Return the [X, Y] coordinate for the center point of the cell that contains the specified text.  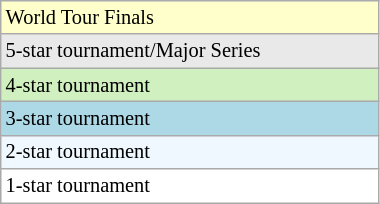
4-star tournament [190, 85]
World Tour Finals [190, 17]
1-star tournament [190, 186]
2-star tournament [190, 152]
5-star tournament/Major Series [190, 51]
3-star tournament [190, 118]
